Return (x, y) of the center of cell containing provided text 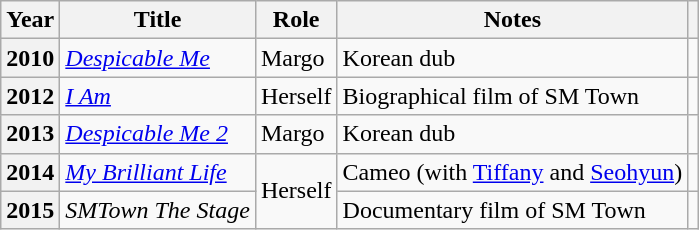
Title (158, 20)
2012 (30, 96)
2015 (30, 210)
My Brilliant Life (158, 172)
Despicable Me (158, 58)
Notes (512, 20)
Year (30, 20)
2013 (30, 134)
Documentary film of SM Town (512, 210)
SMTown The Stage (158, 210)
2014 (30, 172)
Despicable Me 2 (158, 134)
2010 (30, 58)
Biographical film of SM Town (512, 96)
Cameo (with Tiffany and Seohyun) (512, 172)
Role (296, 20)
I Am (158, 96)
